Extract the [x, y] coordinate from the center of the cell holding the provided text.  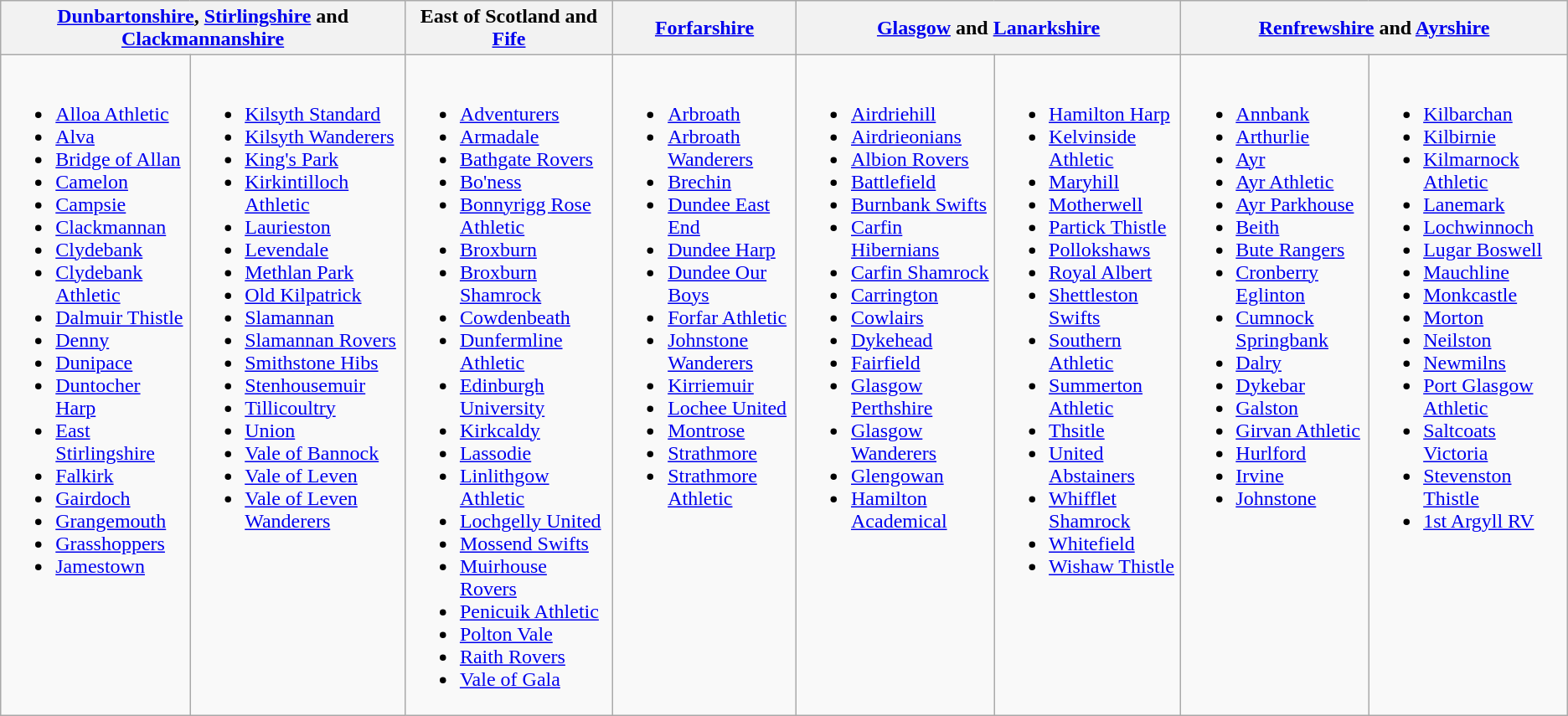
Glasgow and Lanarkshire [988, 28]
East of Scotland and Fife [508, 28]
Renfrewshire and Ayrshire [1374, 28]
Forfarshire [705, 28]
Dunbartonshire, Stirlingshire and Clackmannanshire [203, 28]
